Determine the [x, y] coordinate at the center of the cell enclosing the given text.  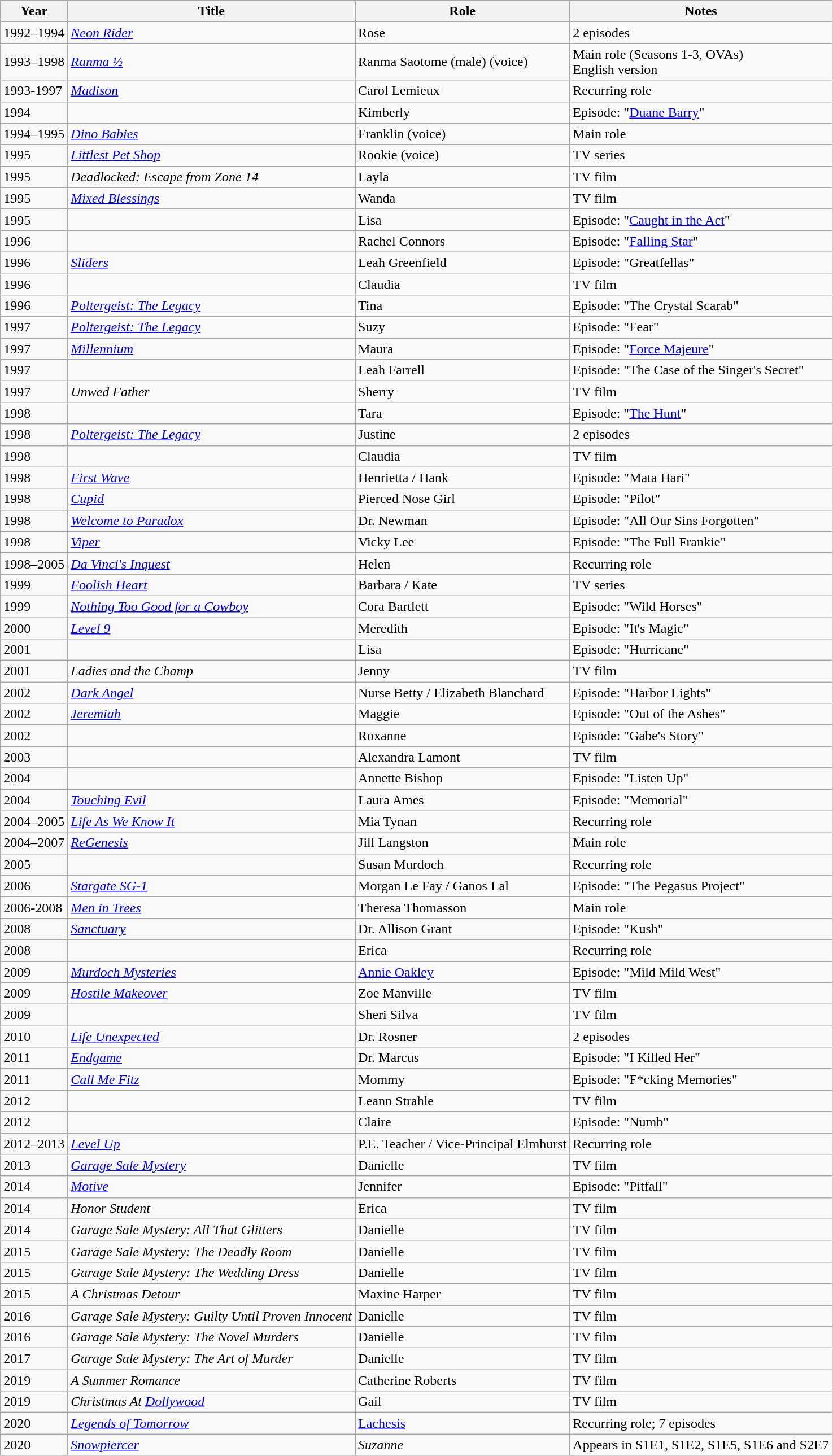
Episode: "The Hunt" [701, 413]
Episode: "Pitfall" [701, 1187]
Layla [463, 177]
P.E. Teacher / Vice-Principal Elmhurst [463, 1144]
Episode: "Caught in the Act" [701, 220]
Alexandra Lamont [463, 757]
Helen [463, 563]
Touching Evil [211, 800]
Episode: "The Full Frankie" [701, 542]
1994 [34, 112]
Episode: "Falling Star" [701, 241]
Franklin (voice) [463, 134]
2017 [34, 1359]
Episode: "The Case of the Singer's Secret" [701, 370]
1993-1997 [34, 91]
Hostile Makeover [211, 994]
Notes [701, 11]
Annette Bishop [463, 779]
Wanda [463, 198]
Susan Murdoch [463, 864]
2000 [34, 628]
Catherine Roberts [463, 1380]
Dark Angel [211, 693]
2004–2007 [34, 843]
2012–2013 [34, 1144]
Life Unexpected [211, 1037]
Meredith [463, 628]
1994–1995 [34, 134]
Suzanne [463, 1445]
Garage Sale Mystery: The Novel Murders [211, 1337]
Claire [463, 1122]
Leah Greenfield [463, 263]
Episode: "Force Majeure" [701, 349]
Episode: "Out of the Ashes" [701, 714]
Garage Sale Mystery: Guilty Until Proven Innocent [211, 1316]
Garage Sale Mystery: All That Glitters [211, 1230]
Sherry [463, 392]
Unwed Father [211, 392]
Garage Sale Mystery: The Wedding Dress [211, 1273]
Year [34, 11]
Episode: "Listen Up" [701, 779]
Rose [463, 33]
Dr. Newman [463, 521]
Honor Student [211, 1208]
Episode: "Kush" [701, 929]
Mommy [463, 1079]
Sanctuary [211, 929]
Recurring role; 7 episodes [701, 1423]
Title [211, 11]
Laura Ames [463, 800]
Episode: "Gabe's Story" [701, 736]
Level 9 [211, 628]
Deadlocked: Escape from Zone 14 [211, 177]
Episode: "Duane Barry" [701, 112]
Endgame [211, 1058]
Maggie [463, 714]
Episode: "Numb" [701, 1122]
First Wave [211, 478]
Call Me Fitz [211, 1079]
Suzy [463, 327]
Episode: "The Pegasus Project" [701, 886]
Episode: "Mata Hari" [701, 478]
2004–2005 [34, 821]
Jeremiah [211, 714]
2006-2008 [34, 907]
Episode: "Greatfellas" [701, 263]
Theresa Thomasson [463, 907]
Episode: "I Killed Her" [701, 1058]
Roxanne [463, 736]
Men in Trees [211, 907]
Sliders [211, 263]
Episode: "Pilot" [701, 499]
Life As We Know It [211, 821]
Mia Tynan [463, 821]
Nurse Betty / Elizabeth Blanchard [463, 693]
Lachesis [463, 1423]
Maura [463, 349]
Morgan Le Fay / Ganos Lal [463, 886]
Episode: "The Crystal Scarab" [701, 306]
Barbara / Kate [463, 585]
Rachel Connors [463, 241]
Ranma ½ [211, 62]
Leah Farrell [463, 370]
Madison [211, 91]
Neon Rider [211, 33]
Episode: "Harbor Lights" [701, 693]
Cora Bartlett [463, 606]
1998–2005 [34, 563]
Nothing Too Good for a Cowboy [211, 606]
Dr. Allison Grant [463, 929]
Kimberly [463, 112]
Gail [463, 1402]
Episode: "Hurricane" [701, 650]
Ladies and the Champ [211, 671]
Ranma Saotome (male) (voice) [463, 62]
Episode: "Memorial" [701, 800]
Dr. Marcus [463, 1058]
Legends of Tomorrow [211, 1423]
Snowpiercer [211, 1445]
2005 [34, 864]
Mixed Blessings [211, 198]
Level Up [211, 1144]
Dr. Rosner [463, 1037]
Appears in S1E1, S1E2, S1E5, S1E6 and S2E7 [701, 1445]
Episode: "All Our Sins Forgotten" [701, 521]
Murdoch Mysteries [211, 972]
1993–1998 [34, 62]
Episode: "Wild Horses" [701, 606]
2010 [34, 1037]
Rookie (voice) [463, 155]
Garage Sale Mystery: The Deadly Room [211, 1251]
ReGenesis [211, 843]
Episode: "Fear" [701, 327]
Jenny [463, 671]
Sheri Silva [463, 1015]
Cupid [211, 499]
Tara [463, 413]
Garage Sale Mystery: The Art of Murder [211, 1359]
Episode: "It's Magic" [701, 628]
Zoe Manville [463, 994]
2006 [34, 886]
2013 [34, 1165]
Episode: "F*cking Memories" [701, 1079]
Maxine Harper [463, 1294]
A Christmas Detour [211, 1294]
Da Vinci's Inquest [211, 563]
2003 [34, 757]
1992–1994 [34, 33]
Leann Strahle [463, 1101]
Pierced Nose Girl [463, 499]
Stargate SG-1 [211, 886]
Justine [463, 435]
Garage Sale Mystery [211, 1165]
Welcome to Paradox [211, 521]
Viper [211, 542]
Henrietta / Hank [463, 478]
Role [463, 11]
Dino Babies [211, 134]
Annie Oakley [463, 972]
Main role (Seasons 1-3, OVAs)English version [701, 62]
Millennium [211, 349]
Carol Lemieux [463, 91]
A Summer Romance [211, 1380]
Vicky Lee [463, 542]
Foolish Heart [211, 585]
Jennifer [463, 1187]
Motive [211, 1187]
Littlest Pet Shop [211, 155]
Episode: "Mild Mild West" [701, 972]
Tina [463, 306]
Christmas At Dollywood [211, 1402]
Jill Langston [463, 843]
